Identify which cell holds the provided text, then report its [X, Y] central coordinate. 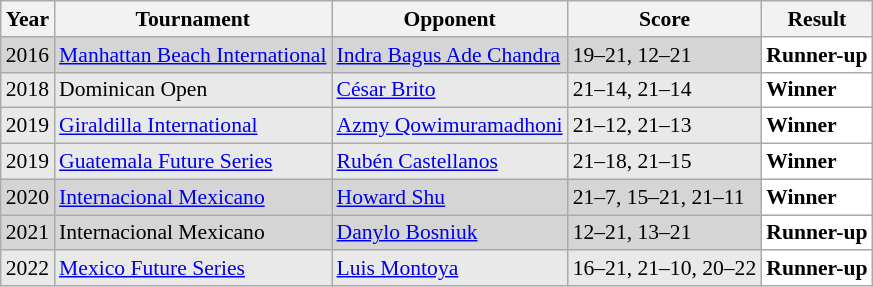
Rubén Castellanos [450, 162]
Indra Bagus Ade Chandra [450, 55]
Tournament [192, 19]
César Brito [450, 90]
Azmy Qowimuramadhoni [450, 126]
Manhattan Beach International [192, 55]
Giraldilla International [192, 126]
21–18, 21–15 [665, 162]
Mexico Future Series [192, 269]
21–7, 15–21, 21–11 [665, 197]
21–12, 21–13 [665, 126]
Danylo Bosniuk [450, 233]
Opponent [450, 19]
Howard Shu [450, 197]
Score [665, 19]
2018 [28, 90]
12–21, 13–21 [665, 233]
2022 [28, 269]
2021 [28, 233]
Guatemala Future Series [192, 162]
Luis Montoya [450, 269]
Year [28, 19]
2020 [28, 197]
21–14, 21–14 [665, 90]
19–21, 12–21 [665, 55]
Dominican Open [192, 90]
16–21, 21–10, 20–22 [665, 269]
Result [816, 19]
2016 [28, 55]
